Return [x, y] of the center of cell containing provided text 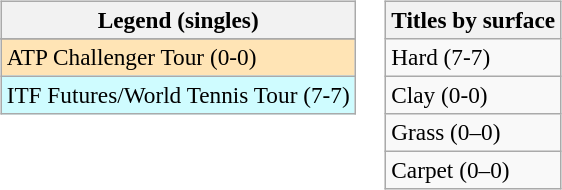
Grass (0–0) [474, 133]
ITF Futures/World Tennis Tour (7-7) [178, 95]
ATP Challenger Tour (0-0) [178, 57]
Carpet (0–0) [474, 171]
Legend (singles) [178, 20]
Clay (0-0) [474, 95]
Titles by surface [474, 20]
Hard (7-7) [474, 57]
